Return [x, y] of the center of cell containing provided text 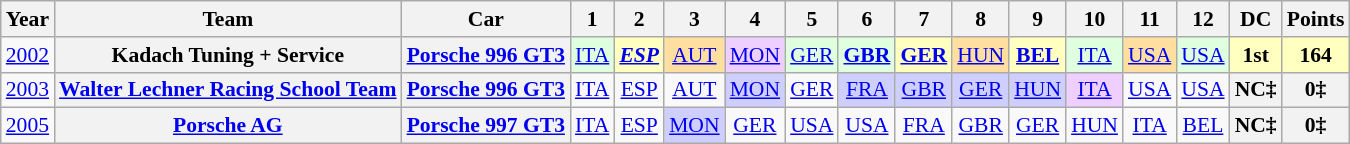
Kadach Tuning + Service [228, 55]
Points [1316, 19]
3 [694, 19]
1st [1256, 55]
12 [1202, 19]
Year [28, 19]
Car [486, 19]
2 [639, 19]
7 [924, 19]
Porsche AG [228, 126]
2002 [28, 55]
Porsche 997 GT3 [486, 126]
Walter Lechner Racing School Team [228, 90]
6 [866, 19]
8 [980, 19]
1 [592, 19]
164 [1316, 55]
Team [228, 19]
4 [756, 19]
10 [1094, 19]
2005 [28, 126]
9 [1038, 19]
DC [1256, 19]
5 [812, 19]
11 [1150, 19]
2003 [28, 90]
